Determine the [X, Y] coordinate at the center of the cell enclosing the given text.  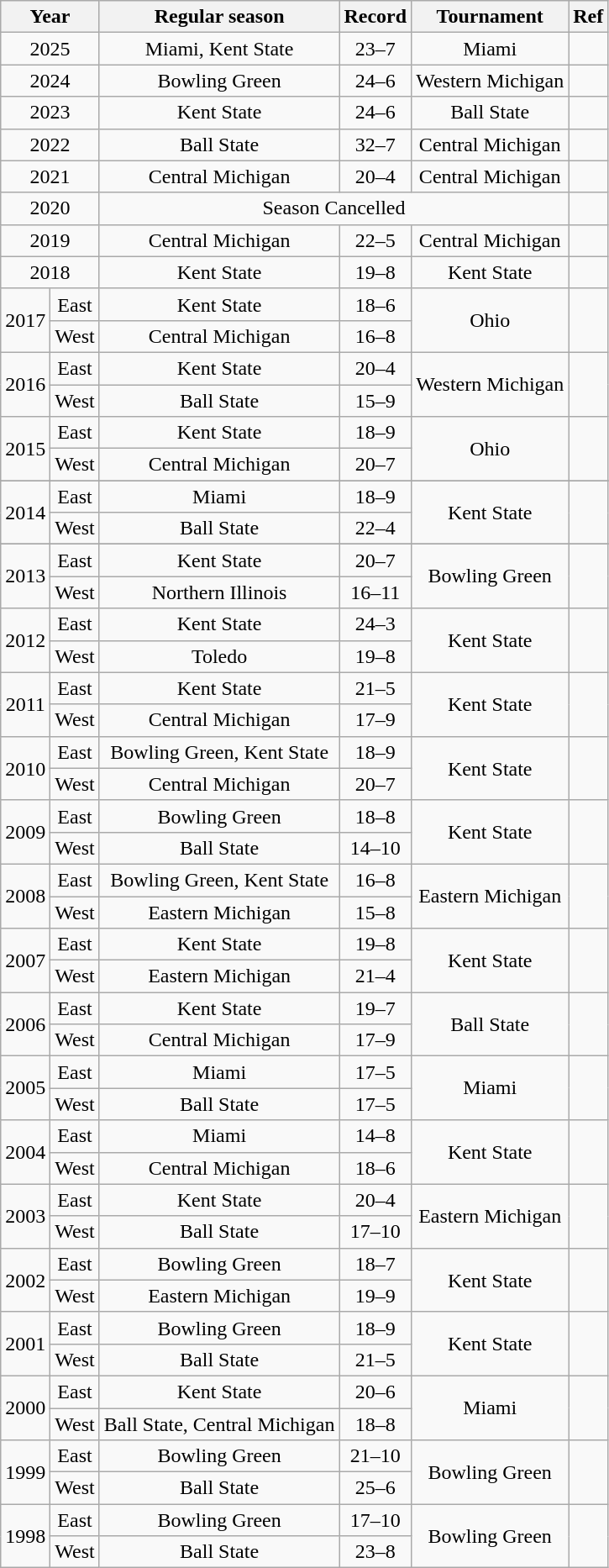
22–5 [375, 240]
22–4 [375, 529]
2008 [25, 896]
2010 [25, 768]
2011 [25, 704]
2019 [50, 240]
Tournament [491, 17]
15–9 [375, 401]
2007 [25, 960]
2022 [50, 145]
19–7 [375, 1008]
Ball State, Central Michigan [219, 1424]
25–6 [375, 1488]
2001 [25, 1344]
2006 [25, 1024]
21–4 [375, 976]
Ref [588, 17]
16–11 [375, 592]
2021 [50, 176]
2020 [50, 208]
2003 [25, 1216]
14–10 [375, 848]
2002 [25, 1280]
Season Cancelled [333, 208]
2025 [50, 49]
Toledo [219, 656]
18–7 [375, 1264]
2013 [25, 576]
24–3 [375, 624]
Regular season [219, 17]
Record [375, 17]
23–8 [375, 1552]
2005 [25, 1088]
2023 [50, 113]
19–9 [375, 1296]
2016 [25, 384]
2009 [25, 832]
2024 [50, 81]
1999 [25, 1472]
14–8 [375, 1136]
Northern Illinois [219, 592]
32–7 [375, 145]
2014 [25, 513]
15–8 [375, 912]
2018 [50, 272]
2012 [25, 640]
21–10 [375, 1456]
Year [50, 17]
23–7 [375, 49]
2000 [25, 1408]
2015 [25, 449]
2004 [25, 1152]
2017 [25, 320]
1998 [25, 1536]
20–6 [375, 1392]
Miami, Kent State [219, 49]
